Find where the given text appears and provide that cell's center as [x, y] coordinate. 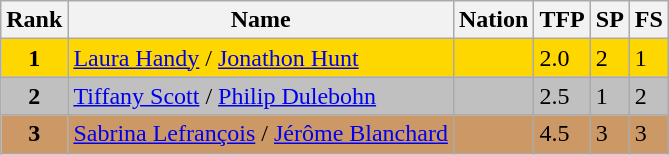
Tiffany Scott / Philip Dulebohn [261, 96]
4.5 [562, 134]
SP [610, 20]
2.5 [562, 96]
Name [261, 20]
2.0 [562, 58]
Laura Handy / Jonathon Hunt [261, 58]
TFP [562, 20]
Nation [493, 20]
FS [648, 20]
Sabrina Lefrançois / Jérôme Blanchard [261, 134]
Rank [34, 20]
